Return (x, y) of the center of cell containing provided text 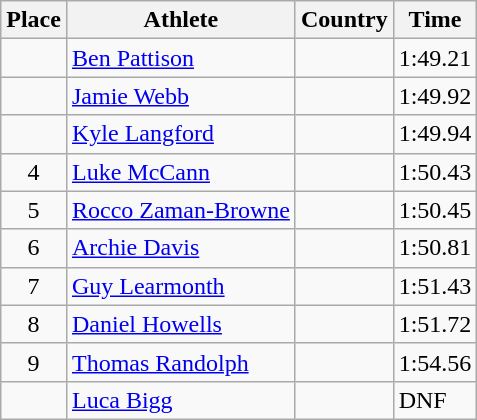
DNF (435, 400)
Jamie Webb (180, 96)
1:49.92 (435, 96)
Place (34, 20)
Luke McCann (180, 172)
Luca Bigg (180, 400)
Daniel Howells (180, 324)
Country (344, 20)
6 (34, 248)
Rocco Zaman-Browne (180, 210)
1:50.81 (435, 248)
1:50.43 (435, 172)
Athlete (180, 20)
1:49.94 (435, 134)
1:50.45 (435, 210)
1:54.56 (435, 362)
7 (34, 286)
Thomas Randolph (180, 362)
1:49.21 (435, 58)
4 (34, 172)
Guy Learmonth (180, 286)
Time (435, 20)
1:51.72 (435, 324)
5 (34, 210)
Kyle Langford (180, 134)
Ben Pattison (180, 58)
1:51.43 (435, 286)
9 (34, 362)
8 (34, 324)
Archie Davis (180, 248)
